Return the [x, y] coordinate for the center point of the cell that contains the specified text.  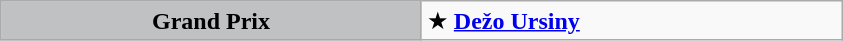
Grand Prix [212, 21]
★ Dežo Ursiny [632, 21]
